Capture the cell that displays the provided text and extract its (x, y) central coordinate. 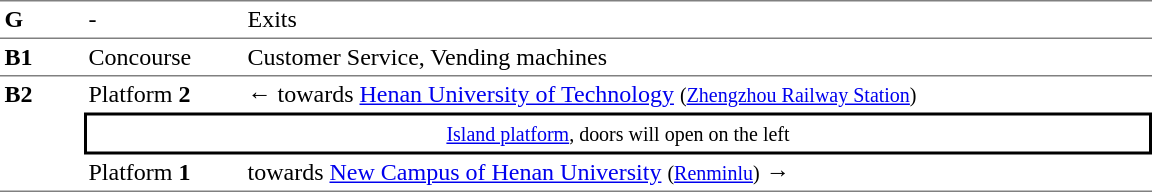
Platform 2 (164, 94)
B2 (42, 134)
- (164, 19)
Customer Service, Vending machines (698, 58)
Concourse (164, 58)
B1 (42, 58)
towards New Campus of Henan University (Renminlu) → (698, 173)
Island platform, doors will open on the left (618, 133)
G (42, 19)
Exits (698, 19)
Platform 1 (164, 173)
← towards Henan University of Technology (Zhengzhou Railway Station) (698, 94)
